Capture the cell that displays the provided text and extract its [x, y] central coordinate. 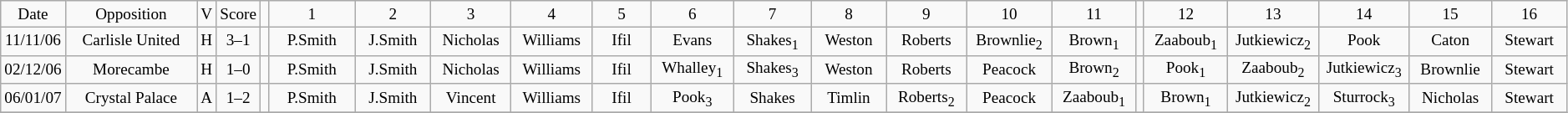
11/11/06 [33, 41]
14 [1363, 14]
Opposition [131, 14]
4 [551, 14]
06/01/07 [33, 98]
Carlisle United [131, 41]
V [207, 14]
Vincent [471, 98]
2 [393, 14]
Date [33, 14]
Score [239, 14]
Timlin [849, 98]
Morecambe [131, 69]
Brownlie2 [1009, 41]
Brown2 [1094, 69]
Sturrock3 [1363, 98]
1 [312, 14]
16 [1529, 14]
Evans [692, 41]
11 [1094, 14]
Shakes [772, 98]
1–0 [239, 69]
Pook1 [1185, 69]
1–2 [239, 98]
Brownlie [1450, 69]
02/12/06 [33, 69]
13 [1273, 14]
15 [1450, 14]
Pook [1363, 41]
6 [692, 14]
A [207, 98]
7 [772, 14]
3–1 [239, 41]
10 [1009, 14]
Pook3 [692, 98]
Crystal Palace [131, 98]
Caton [1450, 41]
Shakes1 [772, 41]
Roberts2 [926, 98]
12 [1185, 14]
Whalley1 [692, 69]
Jutkiewicz3 [1363, 69]
8 [849, 14]
9 [926, 14]
Zaaboub2 [1273, 69]
Shakes3 [772, 69]
3 [471, 14]
5 [622, 14]
